For the text-containing cell, return its midpoint in (X, Y) coordinate format. 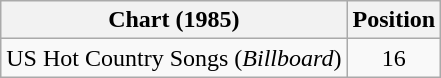
Position (394, 20)
Chart (1985) (174, 20)
US Hot Country Songs (Billboard) (174, 58)
16 (394, 58)
